Determine the [X, Y] coordinate at the center of the cell enclosing the given text.  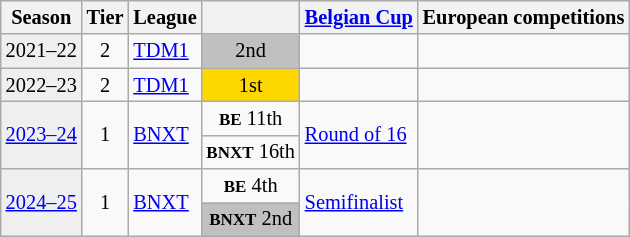
Round of 16 [359, 134]
Season [42, 17]
BE 4th [251, 186]
BNXT 2nd [251, 219]
2022–23 [42, 85]
Semifinalist [359, 202]
2023–24 [42, 134]
Belgian Cup [359, 17]
2021–22 [42, 51]
European competitions [524, 17]
BE 11th [251, 118]
2nd [251, 51]
League [164, 17]
2024–25 [42, 202]
Tier [106, 17]
BNXT 16th [251, 152]
1st [251, 85]
